For the text-containing cell, return its midpoint in [X, Y] coordinate format. 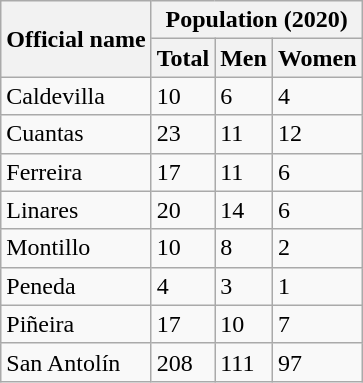
Men [244, 58]
1 [317, 286]
111 [244, 362]
Linares [76, 210]
8 [244, 248]
Montillo [76, 248]
20 [183, 210]
Ferreira [76, 172]
2 [317, 248]
Peneda [76, 286]
7 [317, 324]
14 [244, 210]
12 [317, 134]
San Antolín [76, 362]
208 [183, 362]
97 [317, 362]
3 [244, 286]
Total [183, 58]
Official name [76, 39]
23 [183, 134]
Women [317, 58]
Caldevilla [76, 96]
Piñeira [76, 324]
Cuantas [76, 134]
Population (2020) [256, 20]
